For the text-containing cell, return its midpoint in [X, Y] coordinate format. 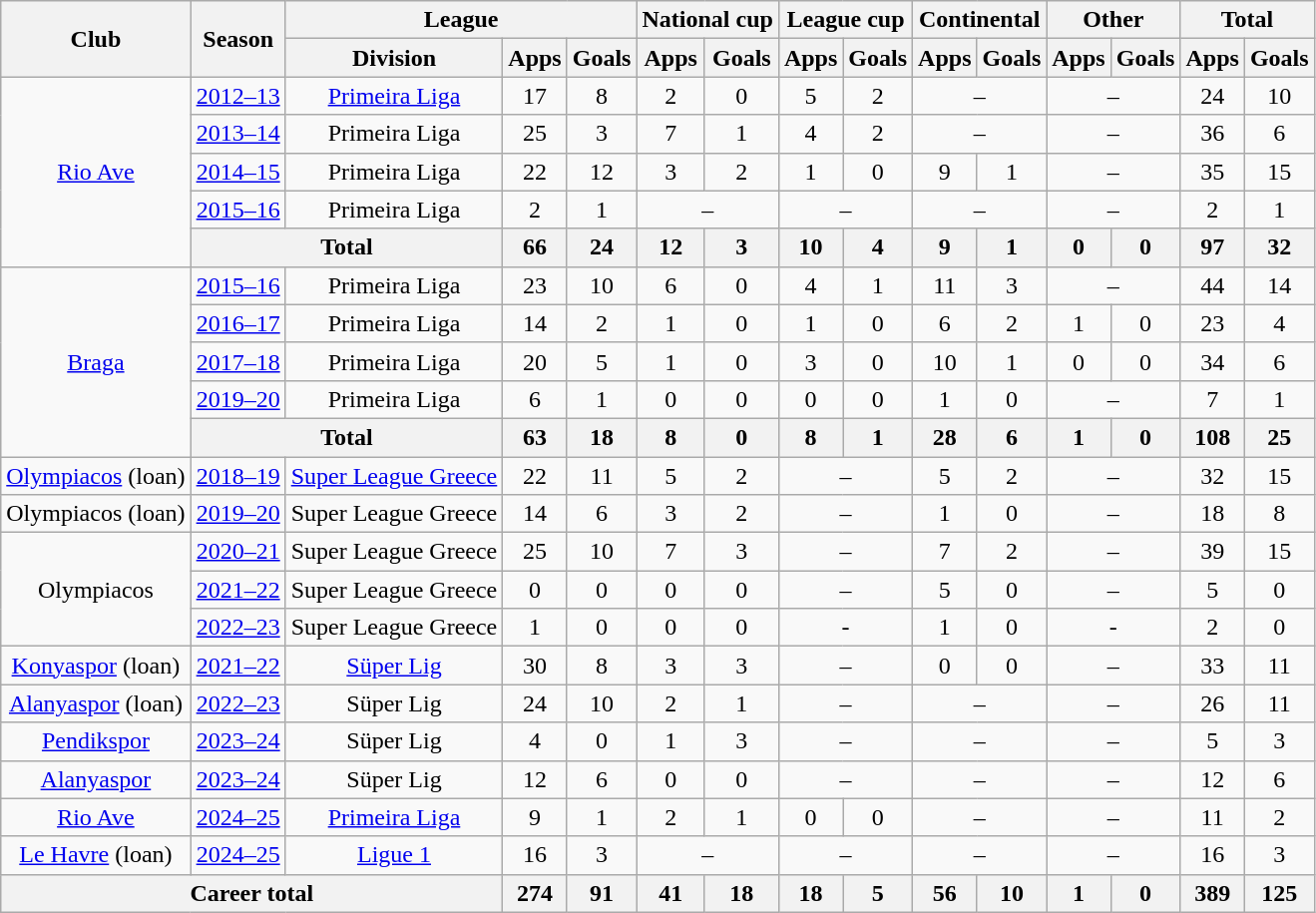
30 [535, 666]
League cup [845, 20]
League [461, 20]
2018–19 [237, 476]
20 [535, 361]
National cup [707, 20]
108 [1212, 437]
2012–13 [237, 96]
125 [1279, 893]
26 [1212, 703]
2016–17 [237, 323]
66 [535, 247]
34 [1212, 361]
274 [535, 893]
Ligue 1 [394, 855]
Konyaspor (loan) [96, 666]
Alanyaspor [96, 779]
17 [535, 96]
Olympiacos [96, 590]
63 [535, 437]
39 [1212, 552]
97 [1212, 247]
35 [1212, 172]
41 [670, 893]
2017–18 [237, 361]
Other [1113, 20]
Pendikspor [96, 741]
Continental [980, 20]
2020–21 [237, 552]
91 [602, 893]
28 [945, 437]
33 [1212, 666]
Alanyaspor (loan) [96, 703]
389 [1212, 893]
Le Havre (loan) [96, 855]
36 [1212, 134]
44 [1212, 285]
Club [96, 39]
56 [945, 893]
2013–14 [237, 134]
Career total [251, 893]
Braga [96, 361]
2014–15 [237, 172]
Division [394, 58]
Season [237, 39]
